From the cell containing the given text, extract its center point as (X, Y) coordinate. 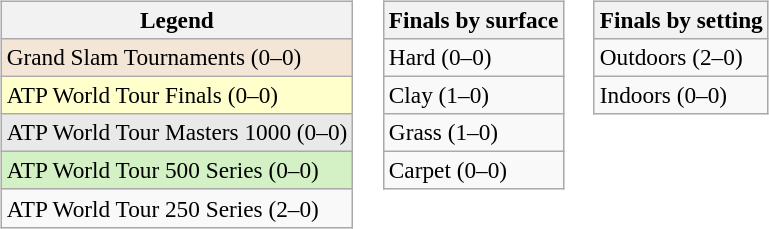
ATP World Tour Masters 1000 (0–0) (176, 133)
ATP World Tour 250 Series (2–0) (176, 208)
Finals by setting (681, 20)
Indoors (0–0) (681, 95)
Grass (1–0) (473, 133)
Outdoors (2–0) (681, 57)
Finals by surface (473, 20)
Legend (176, 20)
Clay (1–0) (473, 95)
ATP World Tour 500 Series (0–0) (176, 171)
Grand Slam Tournaments (0–0) (176, 57)
Hard (0–0) (473, 57)
ATP World Tour Finals (0–0) (176, 95)
Carpet (0–0) (473, 171)
